For the text-containing cell, return its midpoint in (x, y) coordinate format. 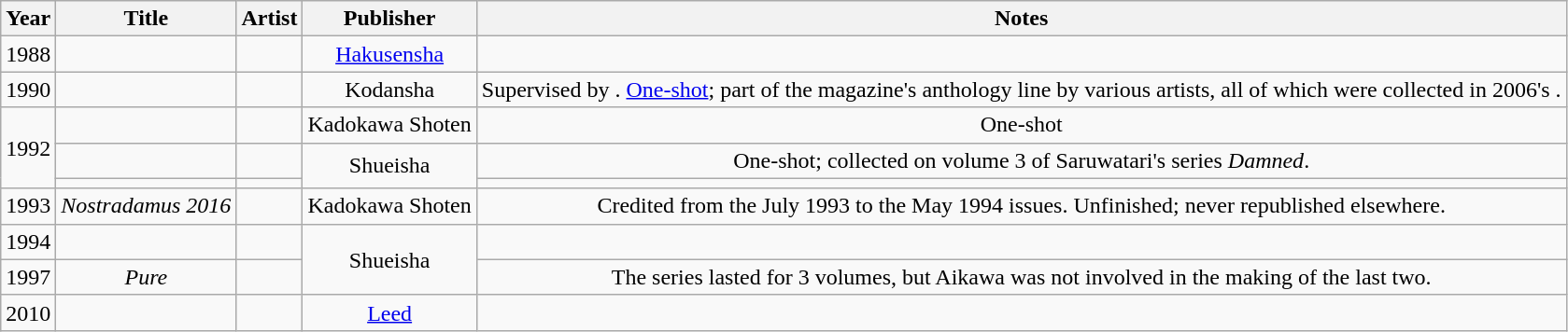
The series lasted for 3 volumes, but Aikawa was not involved in the making of the last two. (1022, 277)
1988 (28, 54)
Hakusensha (389, 54)
One-shot; collected on volume 3 of Saruwatari's series Damned. (1022, 160)
Artist (269, 19)
Supervised by . One-shot; part of the magazine's anthology line by various artists, all of which were collected in 2006's . (1022, 90)
One-shot (1022, 125)
Credited from the July 1993 to the May 1994 issues. Unfinished; never republished elsewhere. (1022, 206)
Leed (389, 312)
Pure (146, 277)
Year (28, 19)
1992 (28, 147)
1997 (28, 277)
1990 (28, 90)
Notes (1022, 19)
2010 (28, 312)
Nostradamus 2016 (146, 206)
Publisher (389, 19)
Title (146, 19)
1994 (28, 242)
Kodansha (389, 90)
1993 (28, 206)
